Return [x, y] of the center of cell containing provided text 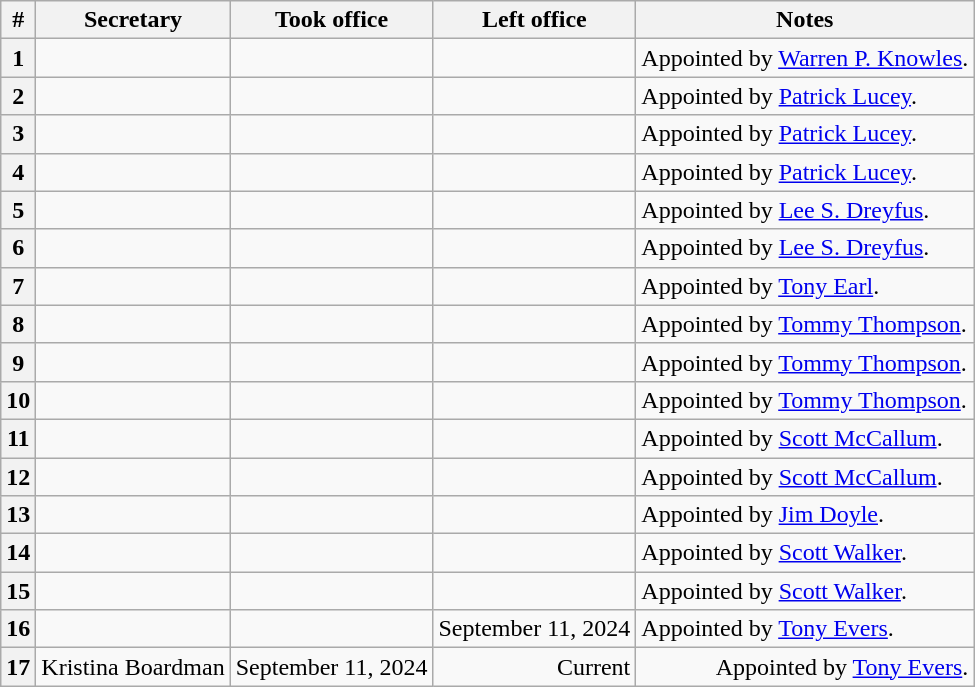
Took office [332, 20]
Left office [534, 20]
9 [18, 362]
# [18, 20]
8 [18, 324]
7 [18, 286]
14 [18, 553]
Appointed by Tony Earl. [805, 286]
1 [18, 58]
Secretary [133, 20]
Appointed by Jim Doyle. [805, 515]
Notes [805, 20]
16 [18, 629]
11 [18, 438]
13 [18, 515]
17 [18, 667]
4 [18, 172]
Appointed by Warren P. Knowles. [805, 58]
6 [18, 248]
10 [18, 400]
5 [18, 210]
12 [18, 477]
Current [534, 667]
15 [18, 591]
2 [18, 96]
3 [18, 134]
Kristina Boardman [133, 667]
